Find where the given text appears and provide that cell's center as (x, y) coordinate. 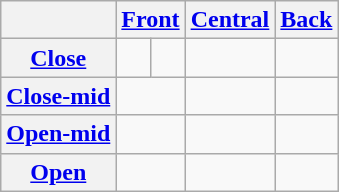
Open (58, 172)
Back (306, 20)
Open-mid (58, 134)
Close-mid (58, 96)
Front (150, 20)
Close (58, 58)
Central (230, 20)
